Locate the cell with the specified text and output its [X, Y] center coordinate. 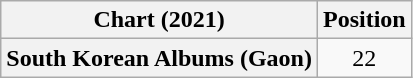
South Korean Albums (Gaon) [160, 58]
Chart (2021) [160, 20]
Position [364, 20]
22 [364, 58]
